Return [x, y] of the center of cell containing provided text 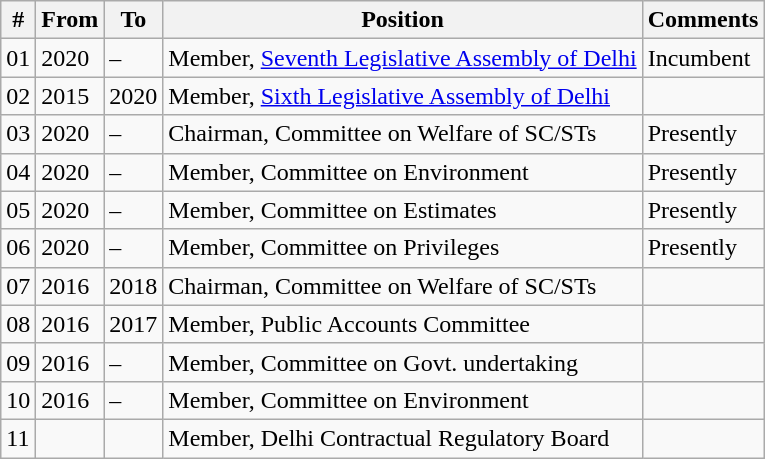
03 [18, 134]
Member, Committee on Privileges [402, 248]
2018 [134, 286]
06 [18, 248]
11 [18, 438]
2017 [134, 324]
02 [18, 96]
Member, Seventh Legislative Assembly of Delhi [402, 58]
01 [18, 58]
09 [18, 362]
Member, Delhi Contractual Regulatory Board [402, 438]
From [70, 20]
Member, Sixth Legislative Assembly of Delhi [402, 96]
Comments [703, 20]
Position [402, 20]
04 [18, 172]
2015 [70, 96]
07 [18, 286]
05 [18, 210]
10 [18, 400]
Member, Committee on Estimates [402, 210]
# [18, 20]
Member, Public Accounts Committee [402, 324]
Member, Committee on Govt. undertaking [402, 362]
Incumbent [703, 58]
08 [18, 324]
To [134, 20]
